Capture the cell that displays the provided text and extract its [X, Y] central coordinate. 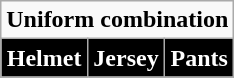
Helmet [44, 58]
Pants [200, 58]
Jersey [126, 58]
Uniform combination [118, 20]
